Extract the (x, y) coordinate from the center of the cell holding the provided text.  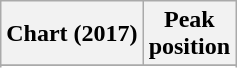
Chart (2017) (72, 34)
Peak position (189, 34)
